Return the [X, Y] coordinate for the center point of the cell that contains the specified text.  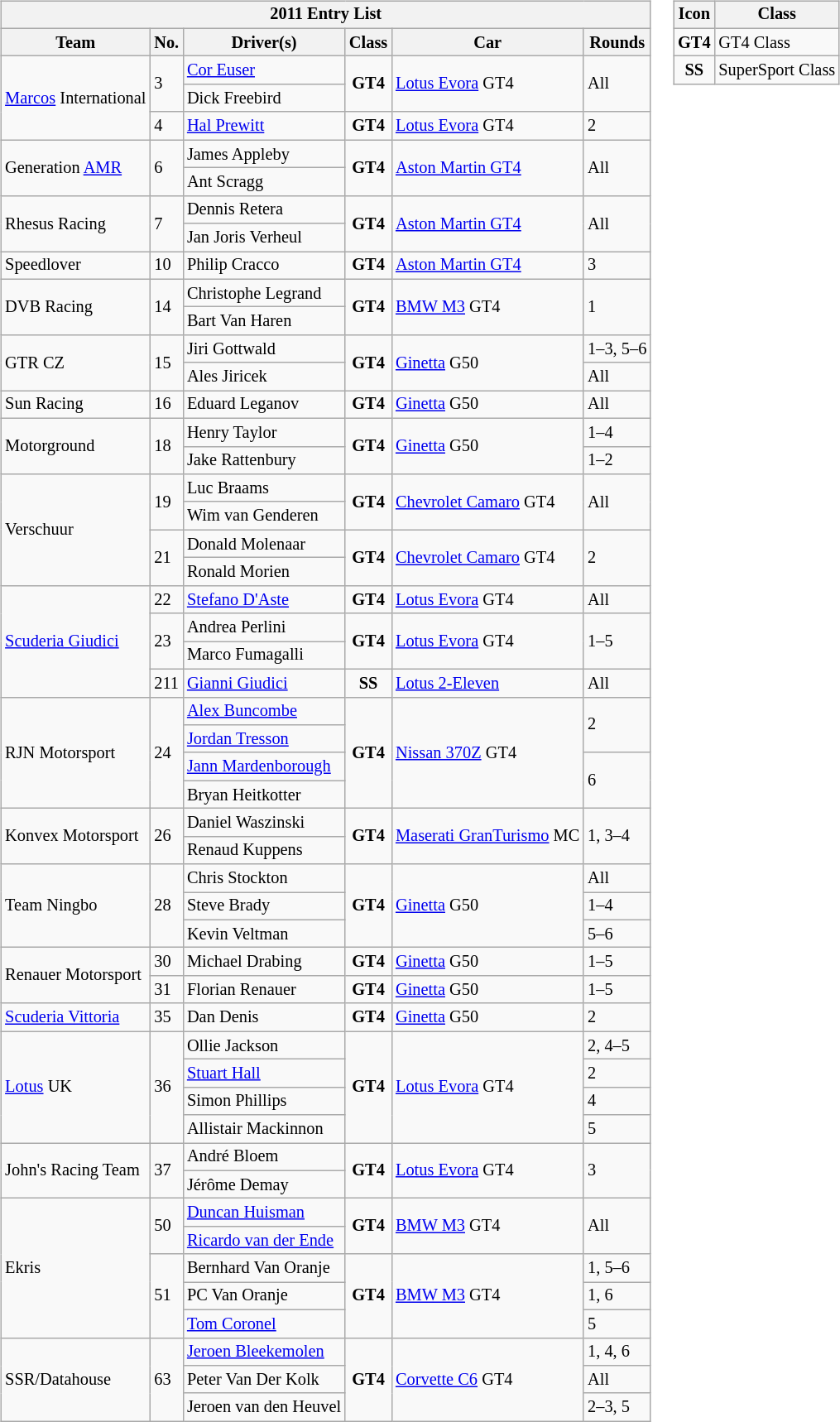
Speedlover [75, 266]
51 [166, 1296]
Rhesus Racing [75, 223]
Ollie Jackson [264, 1045]
1, 6 [617, 1296]
Cor Euser [264, 70]
19 [166, 502]
10 [166, 266]
Florian Renauer [264, 990]
André Bloem [264, 1157]
Gianni Giudici [264, 683]
GTR CZ [75, 363]
Ekris [75, 1268]
Bart Van Haren [264, 321]
36 [166, 1088]
Ronald Morien [264, 572]
5–6 [617, 934]
37 [166, 1170]
Konvex Motorsport [75, 836]
Kevin Veltman [264, 934]
23 [166, 641]
No. [166, 42]
PC Van Oranje [264, 1296]
Icon [694, 15]
26 [166, 836]
Car [487, 42]
Ricardo van der Ende [264, 1241]
2, 4–5 [617, 1045]
63 [166, 1379]
Renauer Motorsport [75, 975]
Eduard Leganov [264, 405]
1, 5–6 [617, 1268]
Lotus 2-Eleven [487, 683]
Luc Braams [264, 488]
50 [166, 1227]
James Appleby [264, 154]
Stefano D'Aste [264, 599]
1, 3–4 [617, 836]
Chris Stockton [264, 878]
15 [166, 363]
Driver(s) [264, 42]
1–2 [617, 460]
Nissan 370Z GT4 [487, 753]
Hal Prewitt [264, 126]
Dick Freebird [264, 98]
Stuart Hall [264, 1074]
SSR/Datahouse [75, 1379]
31 [166, 990]
Donald Molenaar [264, 544]
Dan Denis [264, 1017]
Jeroen van den Heuvel [264, 1407]
Scuderia Giudici [75, 641]
2011 Entry List [326, 15]
Renaud Kuppens [264, 850]
Allistair Mackinnon [264, 1129]
14 [166, 306]
Henry Taylor [264, 432]
Jan Joris Verheul [264, 238]
Lotus UK [75, 1088]
7 [166, 223]
24 [166, 753]
Dennis Retera [264, 209]
John's Racing Team [75, 1170]
Marco Fumagalli [264, 656]
Rounds [617, 42]
Daniel Waszinski [264, 823]
Alex Buncombe [264, 711]
1–3, 5–6 [617, 349]
Bryan Heitkotter [264, 795]
21 [166, 558]
Maserati GranTurismo MC [487, 836]
Duncan Huisman [264, 1213]
RJN Motorsport [75, 753]
Jiri Gottwald [264, 349]
30 [166, 962]
Christophe Legrand [264, 293]
Jeroen Bleekemolen [264, 1352]
1 [617, 306]
211 [166, 683]
Peter Van Der Kolk [264, 1380]
Generation AMR [75, 167]
16 [166, 405]
Team [75, 42]
2–3, 5 [617, 1407]
Andrea Perlini [264, 627]
Jake Rattenbury [264, 460]
Sun Racing [75, 405]
Michael Drabing [264, 962]
Jérôme Demay [264, 1184]
Simon Phillips [264, 1101]
Ales Jiricek [264, 377]
Jordan Tresson [264, 739]
Steve Brady [264, 906]
Bernhard Van Oranje [264, 1268]
Tom Coronel [264, 1324]
Ant Scragg [264, 182]
22 [166, 599]
18 [166, 445]
Wim van Genderen [264, 516]
GT4 Class [776, 42]
28 [166, 906]
Scuderia Vittoria [75, 1017]
Philip Cracco [264, 266]
Team Ningbo [75, 906]
SuperSport Class [776, 70]
Corvette C6 GT4 [487, 1379]
1, 4, 6 [617, 1352]
Jann Mardenborough [264, 766]
Motorground [75, 445]
35 [166, 1017]
Marcos International [75, 98]
Verschuur [75, 530]
DVB Racing [75, 306]
